Identify which cell holds the provided text, then report its (X, Y) central coordinate. 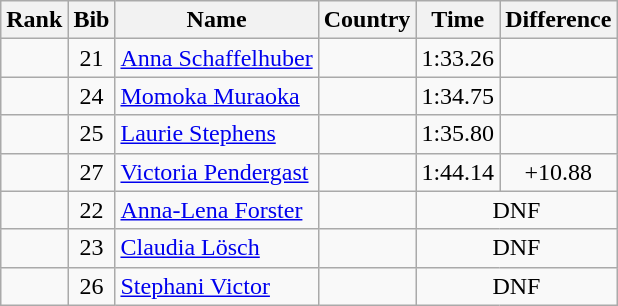
Laurie Stephens (216, 134)
1:34.75 (458, 96)
26 (92, 286)
21 (92, 58)
Time (458, 20)
24 (92, 96)
Anna-Lena Forster (216, 210)
1:33.26 (458, 58)
22 (92, 210)
Bib (92, 20)
Difference (558, 20)
23 (92, 248)
Victoria Pendergast (216, 172)
Rank (34, 20)
Name (216, 20)
Country (367, 20)
Stephani Victor (216, 286)
25 (92, 134)
1:35.80 (458, 134)
Anna Schaffelhuber (216, 58)
Momoka Muraoka (216, 96)
+10.88 (558, 172)
27 (92, 172)
1:44.14 (458, 172)
Claudia Lösch (216, 248)
